Pinpoint the cell where the given text exists, returning its (X, Y) midpoint coordinate. 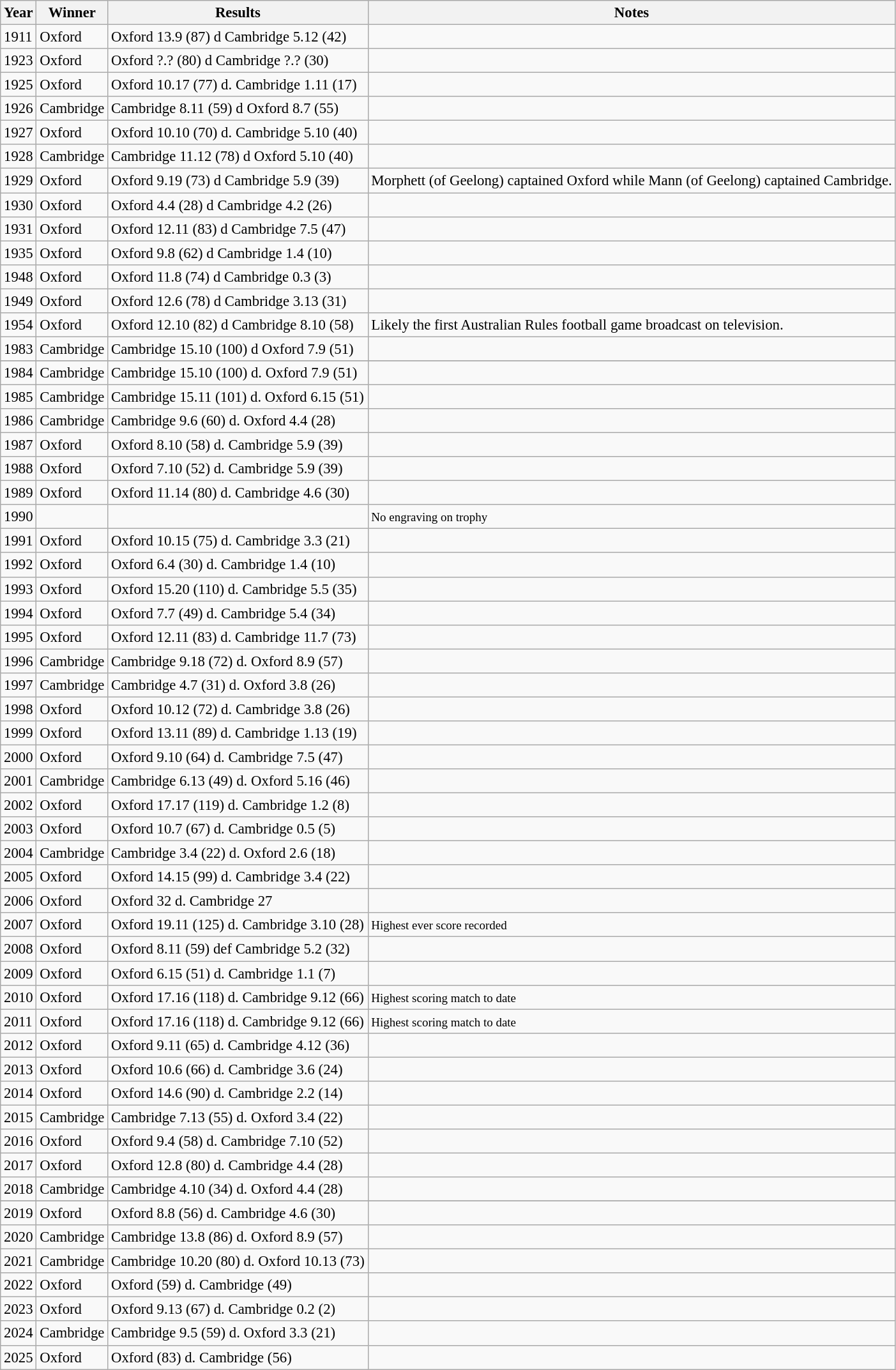
Oxford 7.7 (49) d. Cambridge 5.4 (34) (238, 613)
1926 (19, 109)
1988 (19, 469)
1997 (19, 685)
1998 (19, 709)
Cambridge 15.10 (100) d. Oxford 7.9 (51) (238, 373)
2004 (19, 853)
2002 (19, 805)
2025 (19, 1357)
1996 (19, 661)
Cambridge 4.7 (31) d. Oxford 3.8 (26) (238, 685)
2007 (19, 925)
Oxford 9.13 (67) d. Cambridge 0.2 (2) (238, 1309)
Cambridge 15.10 (100) d Oxford 7.9 (51) (238, 349)
1923 (19, 61)
Cambridge 9.6 (60) d. Oxford 4.4 (28) (238, 421)
Oxford 9.19 (73) d Cambridge 5.9 (39) (238, 181)
Oxford 8.10 (58) d. Cambridge 5.9 (39) (238, 445)
Oxford 11.14 (80) d. Cambridge 4.6 (30) (238, 493)
Oxford 12.11 (83) d Cambridge 7.5 (47) (238, 229)
No engraving on trophy (632, 517)
1984 (19, 373)
Oxford 13.9 (87) d Cambridge 5.12 (42) (238, 37)
2009 (19, 973)
Oxford 9.8 (62) d Cambridge 1.4 (10) (238, 253)
Oxford 12.6 (78) d Cambridge 3.13 (31) (238, 301)
Likely the first Australian Rules football game broadcast on television. (632, 325)
Oxford 14.15 (99) d. Cambridge 3.4 (22) (238, 877)
Oxford 32 d. Cambridge 27 (238, 901)
Oxford 10.17 (77) d. Cambridge 1.11 (17) (238, 85)
2010 (19, 997)
Highest ever score recorded (632, 925)
Oxford 10.7 (67) d. Cambridge 0.5 (5) (238, 829)
Cambridge 13.8 (86) d. Oxford 8.9 (57) (238, 1237)
Oxford 15.20 (110) d. Cambridge 5.5 (35) (238, 589)
Oxford 9.11 (65) d. Cambridge 4.12 (36) (238, 1045)
1925 (19, 85)
Morphett (of Geelong) captained Oxford while Mann (of Geelong) captained Cambridge. (632, 181)
Oxford 9.10 (64) d. Cambridge 7.5 (47) (238, 757)
Oxford 17.17 (119) d. Cambridge 1.2 (8) (238, 805)
Oxford 19.11 (125) d. Cambridge 3.10 (28) (238, 925)
1911 (19, 37)
Notes (632, 13)
1948 (19, 277)
1928 (19, 156)
Oxford 10.10 (70) d. Cambridge 5.10 (40) (238, 133)
2001 (19, 781)
2008 (19, 949)
Cambridge 3.4 (22) d. Oxford 2.6 (18) (238, 853)
1992 (19, 565)
Oxford 12.10 (82) d Cambridge 8.10 (58) (238, 325)
Cambridge 15.11 (101) d. Oxford 6.15 (51) (238, 397)
2013 (19, 1069)
Oxford 9.4 (58) d. Cambridge 7.10 (52) (238, 1141)
Oxford 10.6 (66) d. Cambridge 3.6 (24) (238, 1069)
2011 (19, 1021)
2016 (19, 1141)
2022 (19, 1285)
Oxford 4.4 (28) d Cambridge 4.2 (26) (238, 205)
Cambridge 9.5 (59) d. Oxford 3.3 (21) (238, 1334)
Cambridge 6.13 (49) d. Oxford 5.16 (46) (238, 781)
1989 (19, 493)
Oxford 11.8 (74) d Cambridge 0.3 (3) (238, 277)
1985 (19, 397)
1930 (19, 205)
1993 (19, 589)
1954 (19, 325)
1986 (19, 421)
2017 (19, 1165)
1931 (19, 229)
1983 (19, 349)
Oxford 6.15 (51) d. Cambridge 1.1 (7) (238, 973)
Oxford 12.8 (80) d. Cambridge 4.4 (28) (238, 1165)
2000 (19, 757)
1991 (19, 541)
2006 (19, 901)
Oxford 12.11 (83) d. Cambridge 11.7 (73) (238, 637)
Oxford (83) d. Cambridge (56) (238, 1357)
2012 (19, 1045)
2015 (19, 1117)
Oxford (59) d. Cambridge (49) (238, 1285)
Oxford ?.? (80) d Cambridge ?.? (30) (238, 61)
2024 (19, 1334)
Winner (72, 13)
2020 (19, 1237)
Oxford 10.15 (75) d. Cambridge 3.3 (21) (238, 541)
Cambridge 11.12 (78) d Oxford 5.10 (40) (238, 156)
1935 (19, 253)
1990 (19, 517)
Cambridge 10.20 (80) d. Oxford 10.13 (73) (238, 1261)
1927 (19, 133)
2018 (19, 1189)
Oxford 7.10 (52) d. Cambridge 5.9 (39) (238, 469)
Oxford 8.8 (56) d. Cambridge 4.6 (30) (238, 1214)
1949 (19, 301)
Cambridge 7.13 (55) d. Oxford 3.4 (22) (238, 1117)
2019 (19, 1214)
2021 (19, 1261)
Oxford 14.6 (90) d. Cambridge 2.2 (14) (238, 1093)
1999 (19, 733)
1994 (19, 613)
2023 (19, 1309)
2003 (19, 829)
1987 (19, 445)
1929 (19, 181)
Oxford 13.11 (89) d. Cambridge 1.13 (19) (238, 733)
Cambridge 9.18 (72) d. Oxford 8.9 (57) (238, 661)
2005 (19, 877)
Oxford 6.4 (30) d. Cambridge 1.4 (10) (238, 565)
Oxford 10.12 (72) d. Cambridge 3.8 (26) (238, 709)
Cambridge 4.10 (34) d. Oxford 4.4 (28) (238, 1189)
Results (238, 13)
Cambridge 8.11 (59) d Oxford 8.7 (55) (238, 109)
Year (19, 13)
1995 (19, 637)
Oxford 8.11 (59) def Cambridge 5.2 (32) (238, 949)
2014 (19, 1093)
